Output the [X, Y] coordinate of the center of the cell containing the given text.  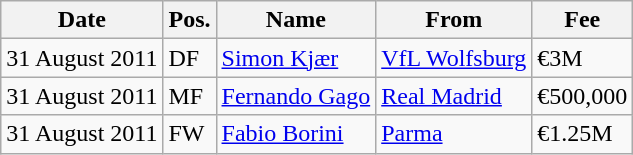
FW [190, 134]
From [454, 20]
MF [190, 96]
Date [82, 20]
Pos. [190, 20]
DF [190, 58]
VfL Wolfsburg [454, 58]
Fernando Gago [296, 96]
Fee [582, 20]
€1.25M [582, 134]
Fabio Borini [296, 134]
€500,000 [582, 96]
Parma [454, 134]
Simon Kjær [296, 58]
Real Madrid [454, 96]
€3M [582, 58]
Name [296, 20]
